From the cell containing the given text, extract its center point as [X, Y] coordinate. 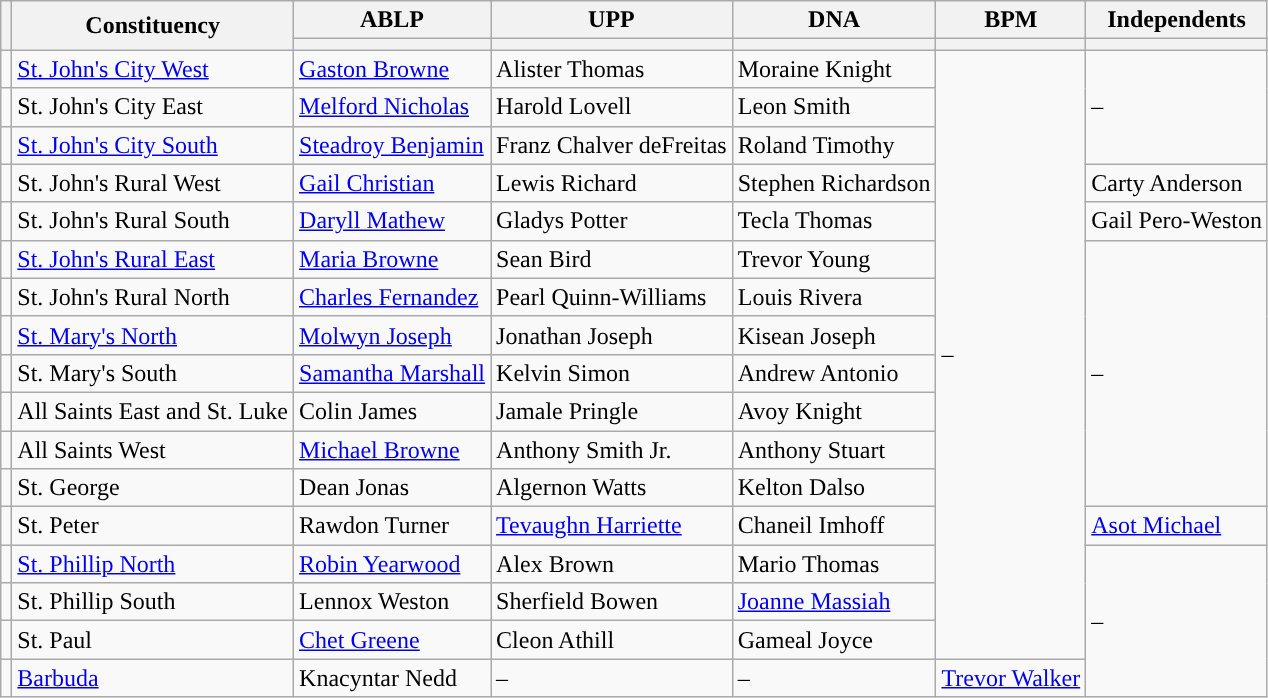
Independents [1177, 20]
Colin James [392, 411]
Tevaughn Harriette [612, 526]
St. John's City East [153, 107]
Rawdon Turner [392, 526]
St. John's Rural East [153, 259]
Carty Anderson [1177, 183]
St. Peter [153, 526]
Algernon Watts [612, 488]
Michael Browne [392, 449]
St. Paul [153, 640]
Charles Fernandez [392, 297]
Andrew Antonio [834, 373]
St. Phillip North [153, 564]
Kisean Joseph [834, 335]
Moraine Knight [834, 69]
Kelton Dalso [834, 488]
St. George [153, 488]
Chet Greene [392, 640]
Trevor Walker [1011, 678]
Lennox Weston [392, 602]
Lewis Richard [612, 183]
ABLP [392, 20]
Melford Nicholas [392, 107]
Molwyn Joseph [392, 335]
Roland Timothy [834, 145]
BPM [1011, 20]
Jamale Pringle [612, 411]
Asot Michael [1177, 526]
Alister Thomas [612, 69]
Kelvin Simon [612, 373]
Avoy Knight [834, 411]
Sherfield Bowen [612, 602]
Sean Bird [612, 259]
Harold Lovell [612, 107]
St. John's City West [153, 69]
Leon Smith [834, 107]
St. Phillip South [153, 602]
DNA [834, 20]
Maria Browne [392, 259]
St. John's City South [153, 145]
Robin Yearwood [392, 564]
Alex Brown [612, 564]
Jonathan Joseph [612, 335]
St. John's Rural South [153, 221]
Gladys Potter [612, 221]
St. Mary's South [153, 373]
Barbuda [153, 678]
Gaston Browne [392, 69]
Steadroy Benjamin [392, 145]
Anthony Smith Jr. [612, 449]
Gail Christian [392, 183]
St. John's Rural North [153, 297]
Joanne Massiah [834, 602]
Samantha Marshall [392, 373]
Daryll Mathew [392, 221]
Louis Rivera [834, 297]
Stephen Richardson [834, 183]
Anthony Stuart [834, 449]
Franz Chalver deFreitas [612, 145]
Chaneil Imhoff [834, 526]
Gail Pero-Weston [1177, 221]
Pearl Quinn-Williams [612, 297]
Dean Jonas [392, 488]
Cleon Athill [612, 640]
Gameal Joyce [834, 640]
UPP [612, 20]
St. Mary's North [153, 335]
Tecla Thomas [834, 221]
Trevor Young [834, 259]
Constituency [153, 26]
St. John's Rural West [153, 183]
All Saints East and St. Luke [153, 411]
Mario Thomas [834, 564]
Knacyntar Nedd [392, 678]
All Saints West [153, 449]
